For the text-containing cell, return its midpoint in [x, y] coordinate format. 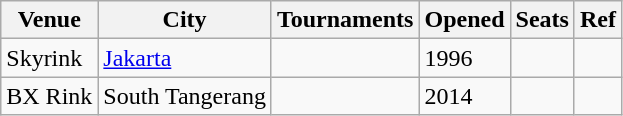
BX Rink [50, 96]
1996 [464, 58]
Opened [464, 20]
Ref [598, 20]
Venue [50, 20]
Jakarta [185, 58]
City [185, 20]
2014 [464, 96]
Seats [542, 20]
South Tangerang [185, 96]
Skyrink [50, 58]
Tournaments [345, 20]
